Output the [x, y] coordinate of the center of the cell containing the given text.  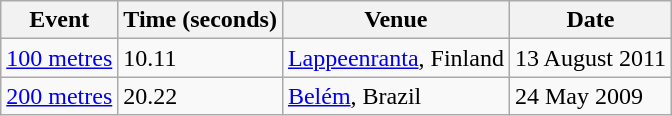
Lappeenranta, Finland [396, 58]
24 May 2009 [590, 96]
200 metres [60, 96]
13 August 2011 [590, 58]
10.11 [200, 58]
Venue [396, 20]
100 metres [60, 58]
Belém, Brazil [396, 96]
Time (seconds) [200, 20]
Date [590, 20]
Event [60, 20]
20.22 [200, 96]
